Search for the cell housing the specified text and yield its [X, Y] center coordinate. 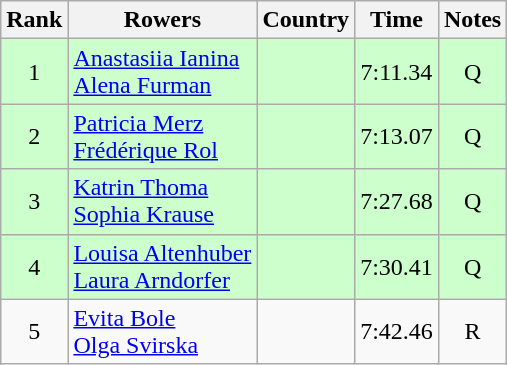
7:30.41 [397, 266]
7:13.07 [397, 136]
Evita BoleOlga Svirska [162, 332]
Rowers [162, 20]
Katrin ThomaSophia Krause [162, 202]
1 [34, 72]
Country [306, 20]
2 [34, 136]
Notes [472, 20]
R [472, 332]
5 [34, 332]
Time [397, 20]
3 [34, 202]
Louisa AltenhuberLaura Arndorfer [162, 266]
7:11.34 [397, 72]
Anastasiia IaninaAlena Furman [162, 72]
7:42.46 [397, 332]
Patricia MerzFrédérique Rol [162, 136]
Rank [34, 20]
4 [34, 266]
7:27.68 [397, 202]
